Provide the [x, y] coordinate of the cell's center where the given text is located.  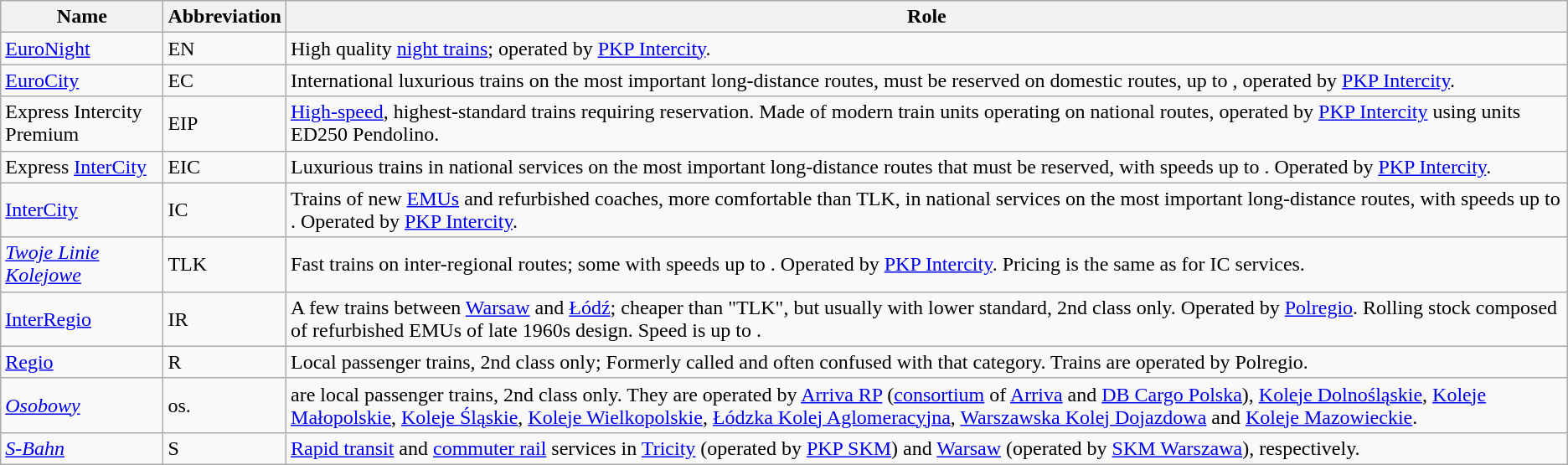
EuroCity [82, 80]
InterCity [82, 209]
Fast trains on inter-regional routes; some with speeds up to . Operated by PKP Intercity. Pricing is the same as for IC services. [927, 265]
International luxurious trains on the most important long-distance routes, must be reserved on domestic routes, up to , operated by PKP Intercity. [927, 80]
EIP [224, 124]
IR [224, 318]
High quality night trains; operated by PKP Intercity. [927, 49]
Abbreviation [224, 17]
S [224, 448]
Local passenger trains, 2nd class only; Formerly called and often confused with that category. Trains are operated by Polregio. [927, 362]
Express InterCity [82, 167]
EN [224, 49]
R [224, 362]
IC [224, 209]
Role [927, 17]
TLK [224, 265]
Regio [82, 362]
EC [224, 80]
InterRegio [82, 318]
os. [224, 406]
S-Bahn [82, 448]
Express Intercity Premium [82, 124]
Osobowy [82, 406]
Name [82, 17]
Rapid transit and commuter rail services in Tricity (operated by PKP SKM) and Warsaw (operated by SKM Warszawa), respectively. [927, 448]
EIC [224, 167]
EuroNight [82, 49]
Twoje Linie Kolejowe [82, 265]
